Locate the cell with the specified text and output its [X, Y] center coordinate. 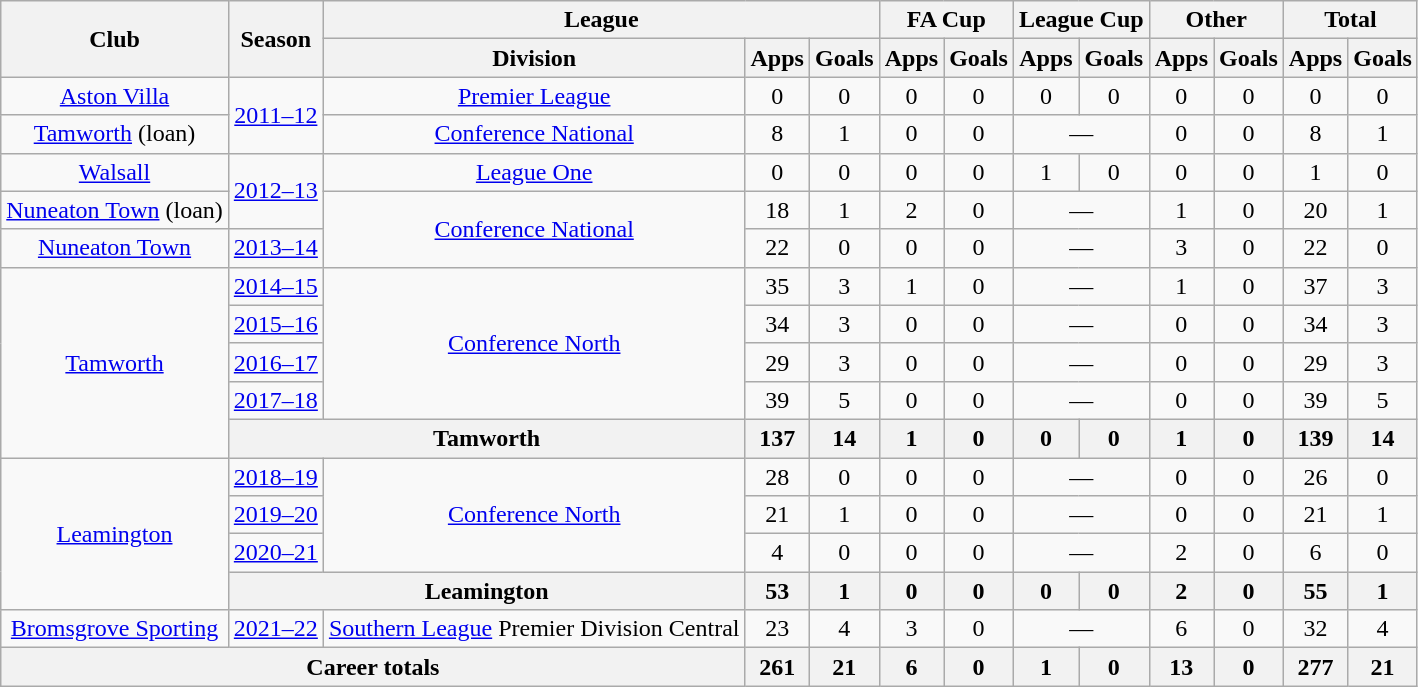
League [601, 20]
13 [1181, 667]
277 [1315, 667]
32 [1315, 629]
137 [777, 438]
2020–21 [276, 553]
League One [534, 172]
Bromsgrove Sporting [115, 629]
37 [1315, 286]
Other [1216, 20]
55 [1315, 591]
League Cup [1081, 20]
2011–12 [276, 115]
2019–20 [276, 515]
2018–19 [276, 477]
2013–14 [276, 248]
53 [777, 591]
Nuneaton Town [115, 248]
FA Cup [946, 20]
Season [276, 39]
2015–16 [276, 324]
Southern League Premier Division Central [534, 629]
Tamworth (loan) [115, 134]
2021–22 [276, 629]
Walsall [115, 172]
20 [1315, 210]
Total [1350, 20]
261 [777, 667]
Aston Villa [115, 96]
139 [1315, 438]
Club [115, 39]
Nuneaton Town (loan) [115, 210]
2012–13 [276, 191]
26 [1315, 477]
28 [777, 477]
2017–18 [276, 400]
2016–17 [276, 362]
2014–15 [276, 286]
35 [777, 286]
23 [777, 629]
Career totals [373, 667]
Premier League [534, 96]
18 [777, 210]
Division [534, 58]
